Extract the [X, Y] coordinate from the center of the cell holding the provided text.  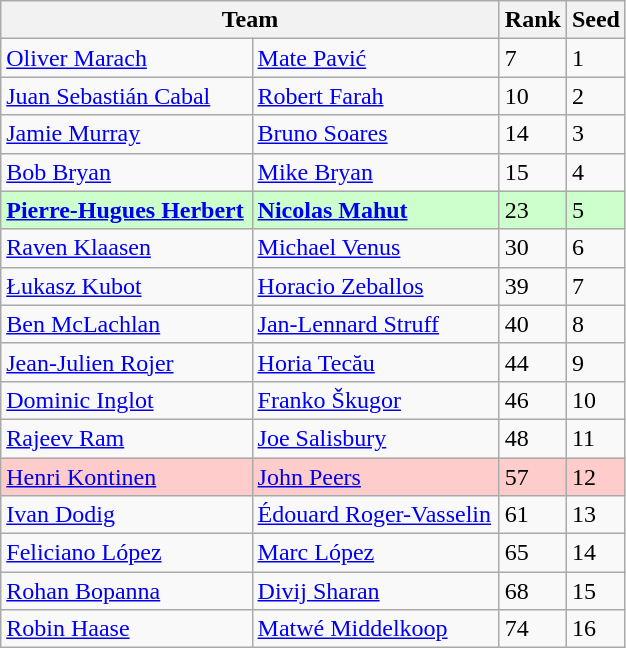
4 [596, 172]
Ben McLachlan [126, 324]
Franko Škugor [376, 400]
Mike Bryan [376, 172]
Ivan Dodig [126, 515]
48 [532, 438]
16 [596, 629]
Mate Pavić [376, 58]
Łukasz Kubot [126, 286]
6 [596, 248]
61 [532, 515]
John Peers [376, 477]
3 [596, 134]
23 [532, 210]
Dominic Inglot [126, 400]
Seed [596, 20]
57 [532, 477]
5 [596, 210]
Feliciano López [126, 553]
Matwé Middelkoop [376, 629]
2 [596, 96]
Joe Salisbury [376, 438]
Jan-Lennard Struff [376, 324]
Team [250, 20]
46 [532, 400]
40 [532, 324]
Bruno Soares [376, 134]
68 [532, 591]
Rajeev Ram [126, 438]
Bob Bryan [126, 172]
Juan Sebastián Cabal [126, 96]
9 [596, 362]
65 [532, 553]
74 [532, 629]
Oliver Marach [126, 58]
Raven Klaasen [126, 248]
30 [532, 248]
Pierre-Hugues Herbert [126, 210]
Jean-Julien Rojer [126, 362]
Jamie Murray [126, 134]
Henri Kontinen [126, 477]
Horia Tecău [376, 362]
44 [532, 362]
Robert Farah [376, 96]
13 [596, 515]
8 [596, 324]
12 [596, 477]
Marc López [376, 553]
Nicolas Mahut [376, 210]
Robin Haase [126, 629]
Rohan Bopanna [126, 591]
Divij Sharan [376, 591]
Édouard Roger-Vasselin [376, 515]
39 [532, 286]
1 [596, 58]
Michael Venus [376, 248]
Horacio Zeballos [376, 286]
Rank [532, 20]
11 [596, 438]
